Determine the [X, Y] coordinate at the center of the cell enclosing the given text.  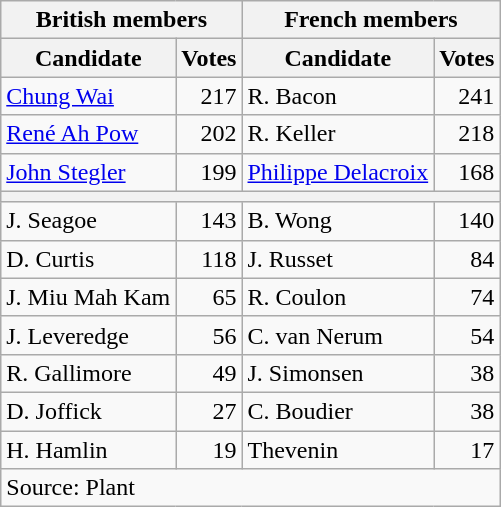
C. van Nerum [338, 335]
118 [209, 259]
C. Boudier [338, 411]
19 [209, 449]
J. Miu Mah Kam [88, 297]
R. Keller [338, 134]
168 [467, 172]
65 [209, 297]
D. Curtis [88, 259]
D. Joffick [88, 411]
René Ah Pow [88, 134]
84 [467, 259]
John Stegler [88, 172]
Source: Plant [250, 488]
241 [467, 96]
49 [209, 373]
202 [209, 134]
J. Seagoe [88, 221]
J. Simonsen [338, 373]
R. Coulon [338, 297]
J. Russet [338, 259]
56 [209, 335]
74 [467, 297]
French members [371, 20]
Chung Wai [88, 96]
R. Bacon [338, 96]
143 [209, 221]
217 [209, 96]
J. Leveredge [88, 335]
R. Gallimore [88, 373]
27 [209, 411]
54 [467, 335]
17 [467, 449]
218 [467, 134]
Philippe Delacroix [338, 172]
H. Hamlin [88, 449]
140 [467, 221]
199 [209, 172]
British members [122, 20]
Thevenin [338, 449]
B. Wong [338, 221]
